Determine the (x, y) coordinate at the center of the cell enclosing the given text.  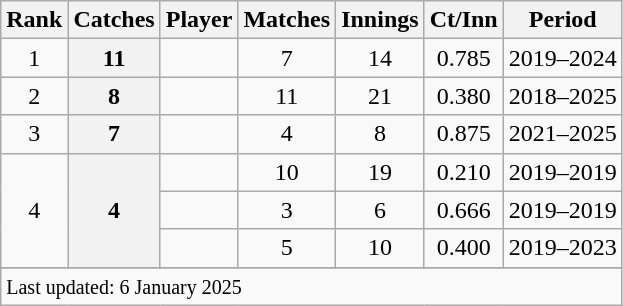
Period (562, 20)
19 (380, 172)
Matches (287, 20)
5 (287, 248)
Catches (114, 20)
2021–2025 (562, 134)
2019–2023 (562, 248)
Player (199, 20)
0.785 (464, 58)
Rank (34, 20)
1 (34, 58)
2018–2025 (562, 96)
21 (380, 96)
2019–2024 (562, 58)
0.380 (464, 96)
0.666 (464, 210)
Last updated: 6 January 2025 (312, 286)
14 (380, 58)
6 (380, 210)
Ct/Inn (464, 20)
0.875 (464, 134)
0.400 (464, 248)
Innings (380, 20)
2 (34, 96)
0.210 (464, 172)
